Capture the cell that displays the provided text and extract its [x, y] central coordinate. 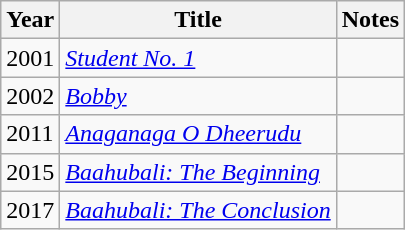
Baahubali: The Conclusion [198, 210]
2002 [30, 96]
Bobby [198, 96]
2015 [30, 172]
Student No. 1 [198, 58]
2017 [30, 210]
2001 [30, 58]
Anaganaga O Dheerudu [198, 134]
Title [198, 20]
Year [30, 20]
Notes [370, 20]
Baahubali: The Beginning [198, 172]
2011 [30, 134]
